Pinpoint the cell where the given text exists, returning its [x, y] midpoint coordinate. 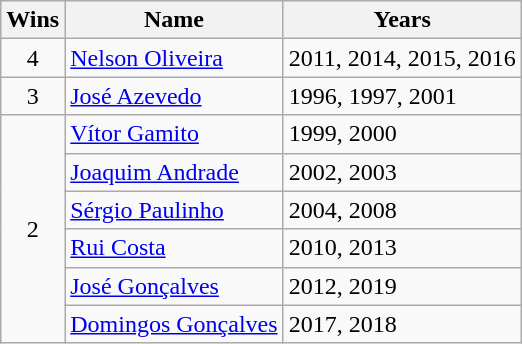
2002, 2003 [402, 172]
3 [33, 96]
1999, 2000 [402, 134]
Rui Costa [174, 248]
2012, 2019 [402, 286]
2011, 2014, 2015, 2016 [402, 58]
Domingos Gonçalves [174, 324]
2004, 2008 [402, 210]
Years [402, 20]
Name [174, 20]
2010, 2013 [402, 248]
2 [33, 229]
José Azevedo [174, 96]
4 [33, 58]
José Gonçalves [174, 286]
Wins [33, 20]
Sérgio Paulinho [174, 210]
2017, 2018 [402, 324]
Vítor Gamito [174, 134]
Nelson Oliveira [174, 58]
1996, 1997, 2001 [402, 96]
Joaquim Andrade [174, 172]
